Return the [X, Y] coordinate for the center point of the cell that contains the specified text.  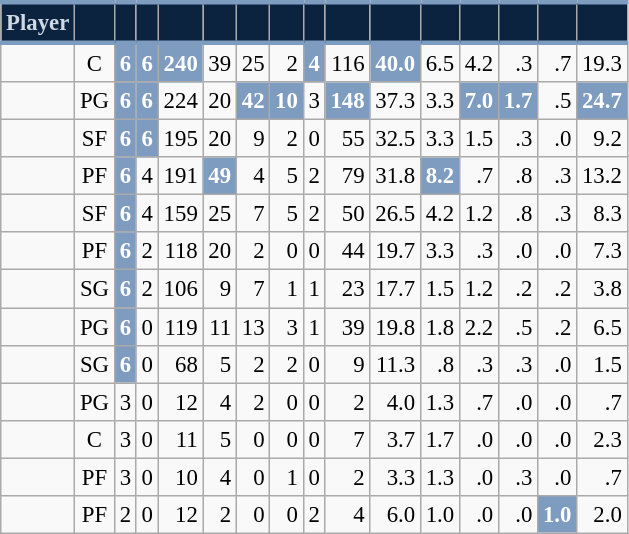
119 [180, 327]
79 [348, 176]
6.0 [395, 515]
2.0 [602, 515]
13.2 [602, 176]
116 [348, 62]
1.8 [440, 327]
19.8 [395, 327]
8.3 [602, 214]
19.7 [395, 251]
159 [180, 214]
8.2 [440, 176]
224 [180, 101]
106 [180, 289]
68 [180, 364]
44 [348, 251]
2.3 [602, 439]
13 [252, 327]
3.7 [395, 439]
23 [348, 289]
9.2 [602, 139]
37.3 [395, 101]
49 [220, 176]
19.3 [602, 62]
32.5 [395, 139]
24.7 [602, 101]
7.0 [478, 101]
3.8 [602, 289]
50 [348, 214]
191 [180, 176]
55 [348, 139]
11.3 [395, 364]
240 [180, 62]
Player [38, 22]
2.2 [478, 327]
31.8 [395, 176]
118 [180, 251]
4.0 [395, 402]
195 [180, 139]
7.3 [602, 251]
40.0 [395, 62]
26.5 [395, 214]
42 [252, 101]
17.7 [395, 289]
148 [348, 101]
